Search for the cell housing the specified text and yield its [x, y] center coordinate. 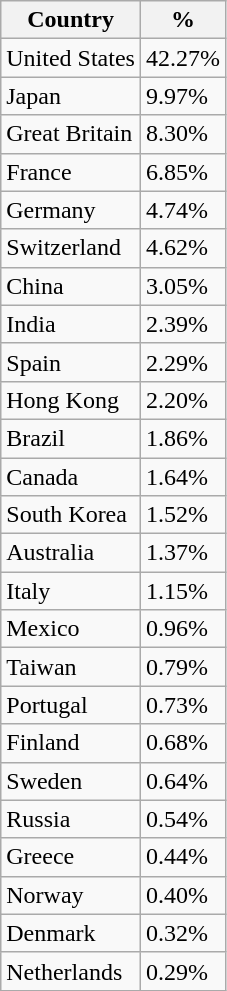
4.74% [182, 210]
1.37% [182, 553]
3.05% [182, 286]
42.27% [182, 58]
Germany [71, 210]
Netherlands [71, 971]
8.30% [182, 134]
France [71, 172]
0.32% [182, 933]
9.97% [182, 96]
Spain [71, 362]
Australia [71, 553]
United States [71, 58]
China [71, 286]
Switzerland [71, 248]
0.96% [182, 629]
Canada [71, 477]
Japan [71, 96]
1.64% [182, 477]
2.29% [182, 362]
% [182, 20]
2.39% [182, 324]
0.54% [182, 819]
1.15% [182, 591]
Mexico [71, 629]
Russia [71, 819]
0.29% [182, 971]
Finland [71, 743]
0.40% [182, 895]
Brazil [71, 438]
6.85% [182, 172]
4.62% [182, 248]
0.73% [182, 705]
Hong Kong [71, 400]
Great Britain [71, 134]
0.64% [182, 781]
Denmark [71, 933]
Italy [71, 591]
Greece [71, 857]
0.79% [182, 667]
India [71, 324]
0.68% [182, 743]
Taiwan [71, 667]
South Korea [71, 515]
2.20% [182, 400]
Country [71, 20]
Sweden [71, 781]
0.44% [182, 857]
Portugal [71, 705]
1.86% [182, 438]
1.52% [182, 515]
Norway [71, 895]
